Pinpoint the cell where the given text exists, returning its [x, y] midpoint coordinate. 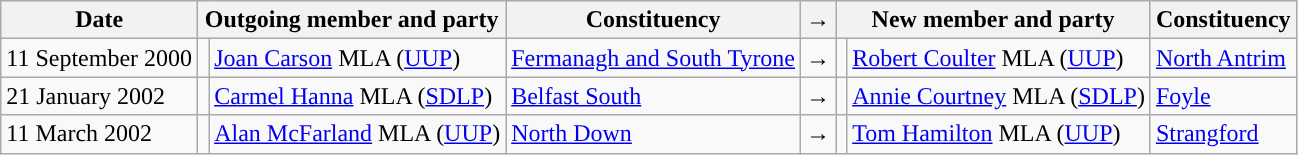
Robert Coulter MLA (UUP) [999, 58]
Strangford [1223, 134]
Fermanagh and South Tyrone [654, 58]
North Down [654, 134]
Tom Hamilton MLA (UUP) [999, 134]
Joan Carson MLA (UUP) [358, 58]
11 September 2000 [100, 58]
Alan McFarland MLA (UUP) [358, 134]
Belfast South [654, 96]
Annie Courtney MLA (SDLP) [999, 96]
11 March 2002 [100, 134]
21 January 2002 [100, 96]
New member and party [994, 20]
Carmel Hanna MLA (SDLP) [358, 96]
Outgoing member and party [352, 20]
Date [100, 20]
North Antrim [1223, 58]
Foyle [1223, 96]
